Search for the cell housing the specified text and yield its [X, Y] center coordinate. 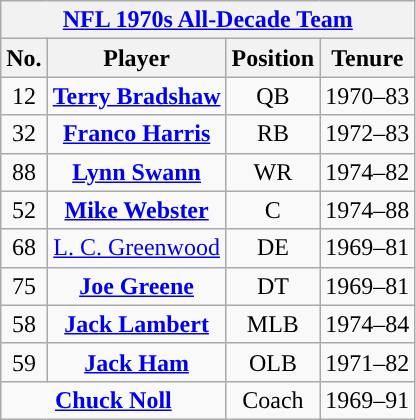
DE [273, 248]
59 [24, 362]
1970–83 [368, 96]
C [273, 210]
1971–82 [368, 362]
75 [24, 286]
Franco Harris [136, 134]
1969–91 [368, 400]
Jack Ham [136, 362]
Position [273, 58]
58 [24, 324]
OLB [273, 362]
NFL 1970s All-Decade Team [208, 20]
Jack Lambert [136, 324]
32 [24, 134]
Tenure [368, 58]
Mike Webster [136, 210]
No. [24, 58]
88 [24, 172]
1974–84 [368, 324]
1974–82 [368, 172]
Lynn Swann [136, 172]
12 [24, 96]
L. C. Greenwood [136, 248]
DT [273, 286]
Terry Bradshaw [136, 96]
1974–88 [368, 210]
RB [273, 134]
QB [273, 96]
1972–83 [368, 134]
Coach [273, 400]
68 [24, 248]
Player [136, 58]
MLB [273, 324]
52 [24, 210]
WR [273, 172]
Chuck Noll [114, 400]
Joe Greene [136, 286]
